From the cell containing the given text, extract its center point as (x, y) coordinate. 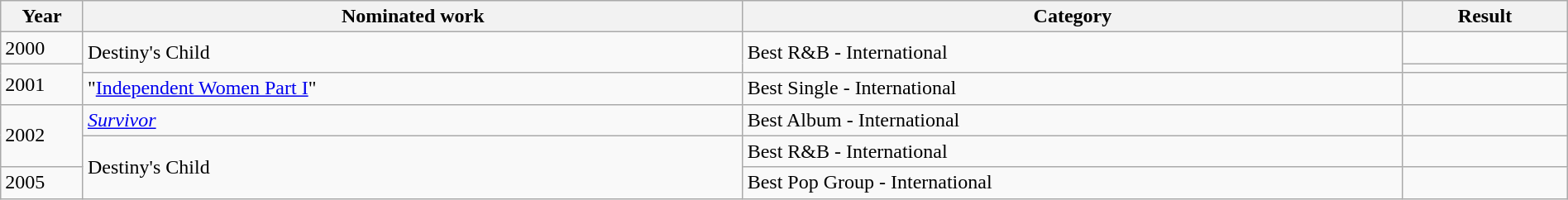
"Independent Women Part I" (413, 88)
Nominated work (413, 17)
Survivor (413, 120)
Best Single - International (1073, 88)
2002 (42, 136)
2005 (42, 183)
Best Album - International (1073, 120)
2001 (42, 84)
Result (1485, 17)
Year (42, 17)
2000 (42, 48)
Category (1073, 17)
Best Pop Group - International (1073, 183)
